For the text-containing cell, return its midpoint in (X, Y) coordinate format. 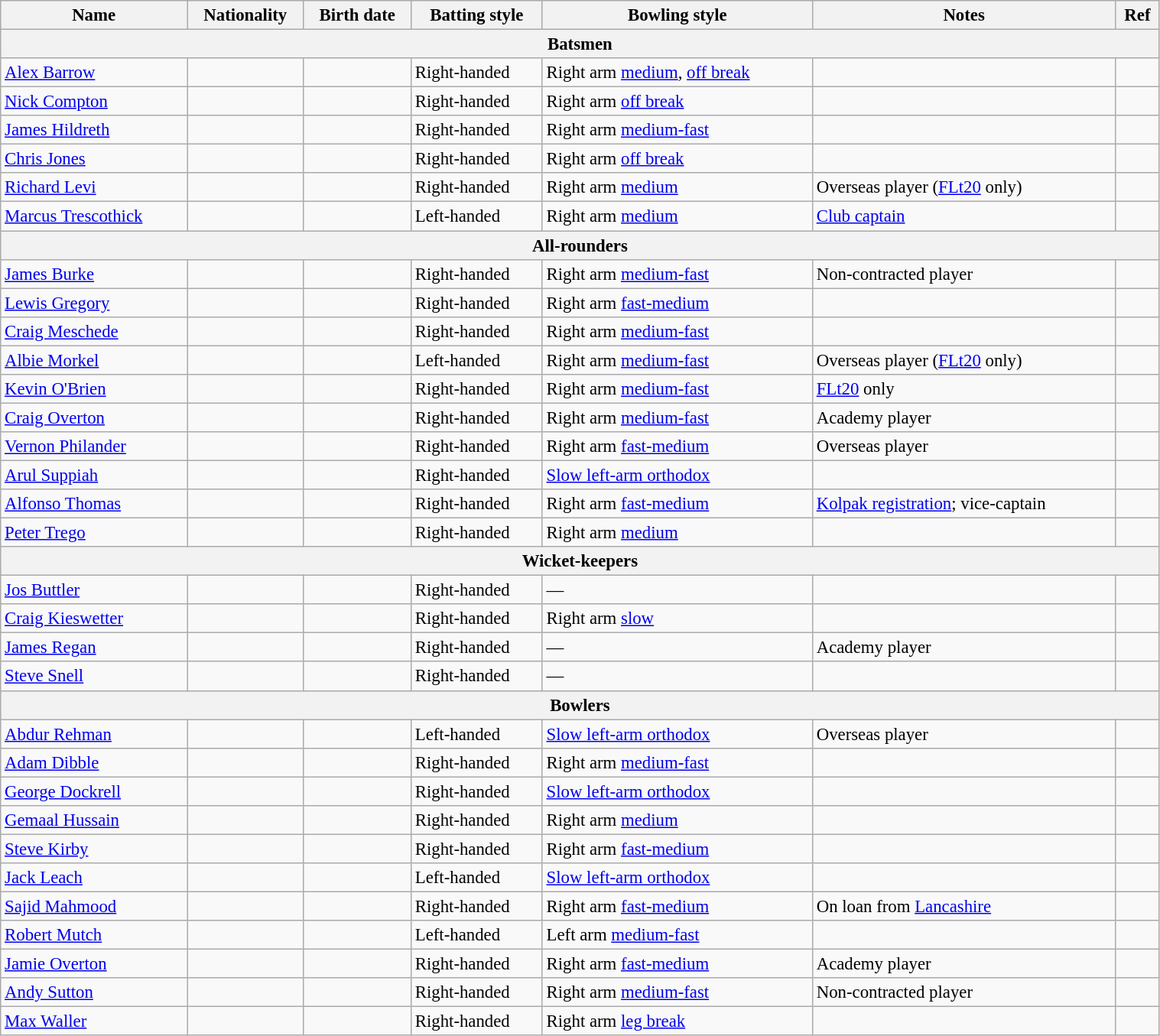
Robert Mutch (94, 935)
Richard Levi (94, 187)
Right arm slow (677, 619)
Vernon Philander (94, 447)
Sajid Mahmood (94, 906)
Bowling style (677, 15)
Notes (963, 15)
Kolpak registration; vice-captain (963, 504)
Arul Suppiah (94, 475)
Peter Trego (94, 533)
Left arm medium-fast (677, 935)
Jos Buttler (94, 590)
James Hildreth (94, 130)
Batsmen (580, 44)
Batting style (476, 15)
Steve Kirby (94, 849)
Craig Kieswetter (94, 619)
Alfonso Thomas (94, 504)
FLt20 only (963, 389)
Lewis Gregory (94, 303)
Wicket-keepers (580, 561)
Kevin O'Brien (94, 389)
George Dockrell (94, 791)
Bowlers (580, 705)
Adam Dibble (94, 762)
Club captain (963, 216)
Steve Snell (94, 677)
Craig Overton (94, 417)
Nick Compton (94, 102)
Birth date (357, 15)
Max Waller (94, 1021)
Craig Meschede (94, 331)
Nationality (246, 15)
Name (94, 15)
Right arm leg break (677, 1021)
Abdur Rehman (94, 734)
James Burke (94, 274)
All-rounders (580, 245)
Chris Jones (94, 159)
Ref (1138, 15)
Right arm medium, off break (677, 73)
Alex Barrow (94, 73)
Marcus Trescothick (94, 216)
Albie Morkel (94, 360)
Jack Leach (94, 878)
Andy Sutton (94, 992)
James Regan (94, 648)
On loan from Lancashire (963, 906)
Gemaal Hussain (94, 820)
Jamie Overton (94, 964)
